For the text-containing cell, return its midpoint in [x, y] coordinate format. 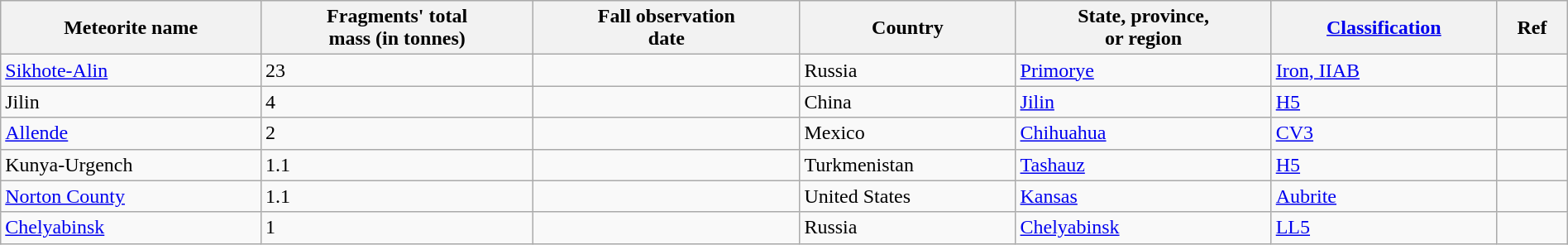
State, province, or region [1143, 28]
Iron, IIAB [1384, 70]
Norton County [131, 196]
Primorye [1143, 70]
Ref [1532, 28]
Turkmenistan [908, 165]
23 [397, 70]
Meteorite name [131, 28]
Tashauz [1143, 165]
CV3 [1384, 133]
Kansas [1143, 196]
Aubrite [1384, 196]
Sikhote-Alin [131, 70]
4 [397, 102]
Country [908, 28]
Chihuahua [1143, 133]
1 [397, 228]
Fall observation date [667, 28]
Classification [1384, 28]
China [908, 102]
United States [908, 196]
Mexico [908, 133]
Fragments' totalmass (in tonnes) [397, 28]
LL5 [1384, 228]
2 [397, 133]
Kunya-Urgench [131, 165]
Allende [131, 133]
